Extract the (x, y) coordinate from the center of the cell holding the provided text.  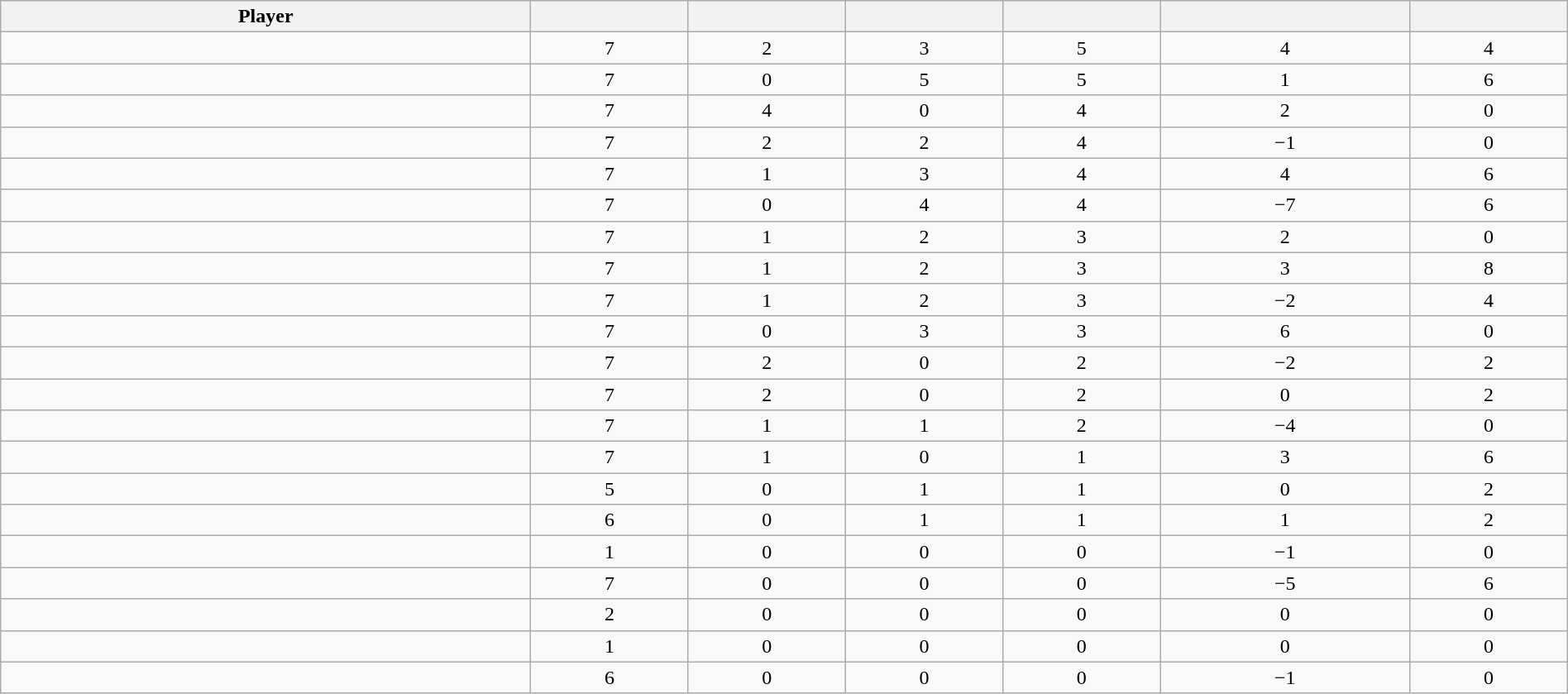
−7 (1285, 205)
−5 (1285, 583)
8 (1489, 268)
−4 (1285, 426)
Player (266, 17)
